Search for the cell housing the specified text and yield its (x, y) center coordinate. 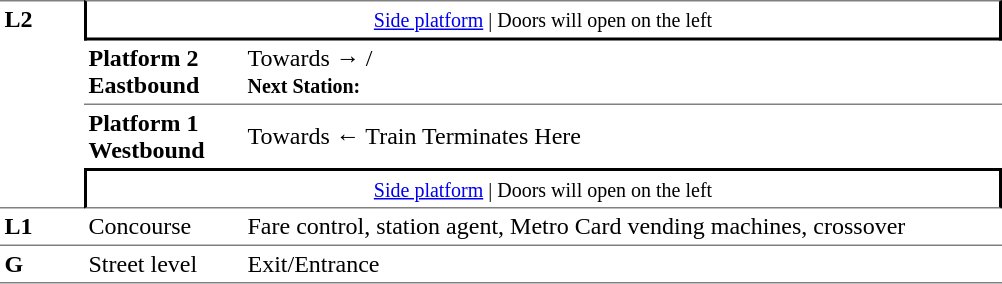
Fare control, station agent, Metro Card vending machines, crossover (622, 226)
Platform 2Eastbound (164, 72)
Towards ← Train Terminates Here (622, 136)
L2 (42, 104)
L1 (42, 226)
G (42, 264)
Street level (164, 264)
Platform 1Westbound (164, 136)
Concourse (164, 226)
Towards → / Next Station: (622, 72)
Exit/Entrance (622, 264)
